Identify which cell holds the provided text, then report its [x, y] central coordinate. 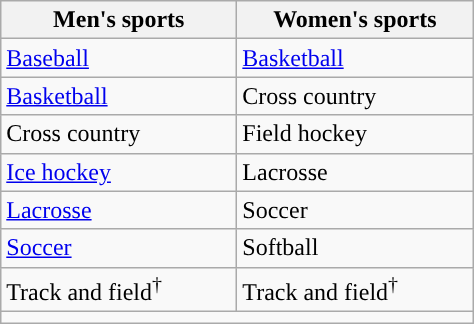
Baseball [119, 58]
Ice hockey [119, 172]
Women's sports [355, 20]
Softball [355, 248]
Field hockey [355, 134]
Men's sports [119, 20]
